Return (X, Y) of the center of cell containing provided text 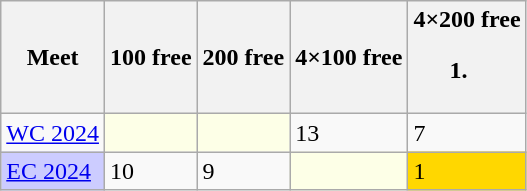
Meet (53, 58)
4×100 free (349, 58)
1 (467, 171)
WC 2024 (53, 133)
4×200 free (467, 58)
EC 2024 (53, 171)
7 (467, 133)
9 (244, 171)
10 (150, 171)
13 (349, 133)
200 free (244, 58)
100 free (150, 58)
